Identify which cell holds the provided text, then report its [X, Y] central coordinate. 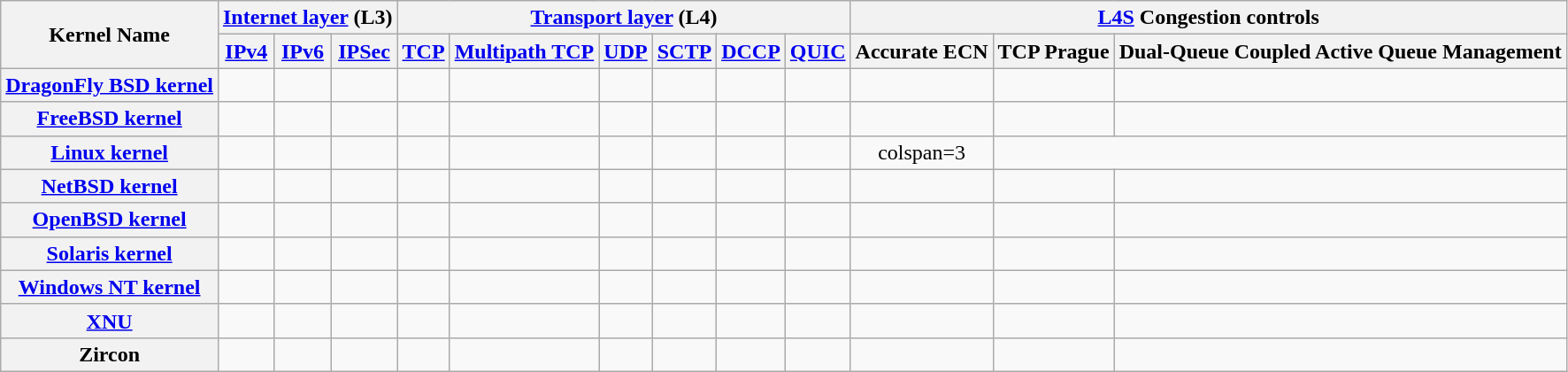
Transport layer (L4) [624, 18]
OpenBSD kernel [110, 220]
L4S Congestion controls [1209, 18]
Accurate ECN [922, 51]
Zircon [110, 354]
Multipath TCP [524, 51]
DragonFly BSD kernel [110, 85]
IPSec [365, 51]
IPv6 [303, 51]
SCTP [684, 51]
colspan=3 [922, 152]
IPv4 [246, 51]
Kernel Name [110, 35]
Windows NT kernel [110, 287]
QUIC [818, 51]
FreeBSD kernel [110, 119]
Solaris kernel [110, 253]
NetBSD kernel [110, 186]
UDP [626, 51]
TCP [423, 51]
XNU [110, 321]
TCP Prague [1053, 51]
Linux kernel [110, 152]
Dual-Queue Coupled Active Queue Management [1340, 51]
DCCP [751, 51]
Internet layer (L3) [308, 18]
